Identify which cell holds the provided text, then report its [x, y] central coordinate. 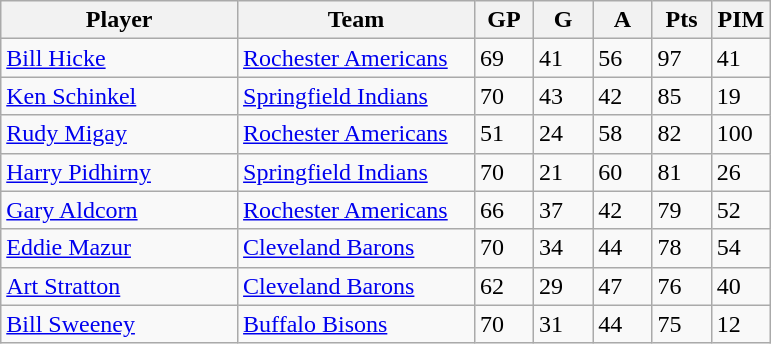
58 [622, 134]
19 [740, 96]
31 [564, 324]
Harry Pidhirny [120, 172]
54 [740, 248]
Rudy Migay [120, 134]
82 [682, 134]
12 [740, 324]
24 [564, 134]
Bill Hicke [120, 58]
66 [504, 210]
81 [682, 172]
Art Stratton [120, 286]
34 [564, 248]
Eddie Mazur [120, 248]
Player [120, 20]
69 [504, 58]
78 [682, 248]
29 [564, 286]
Team [356, 20]
A [622, 20]
79 [682, 210]
76 [682, 286]
Ken Schinkel [120, 96]
56 [622, 58]
62 [504, 286]
97 [682, 58]
100 [740, 134]
75 [682, 324]
Pts [682, 20]
43 [564, 96]
GP [504, 20]
85 [682, 96]
52 [740, 210]
Bill Sweeney [120, 324]
47 [622, 286]
Gary Aldcorn [120, 210]
G [564, 20]
40 [740, 286]
PIM [740, 20]
51 [504, 134]
60 [622, 172]
Buffalo Bisons [356, 324]
26 [740, 172]
37 [564, 210]
21 [564, 172]
